Find where the given text appears and provide that cell's center as (x, y) coordinate. 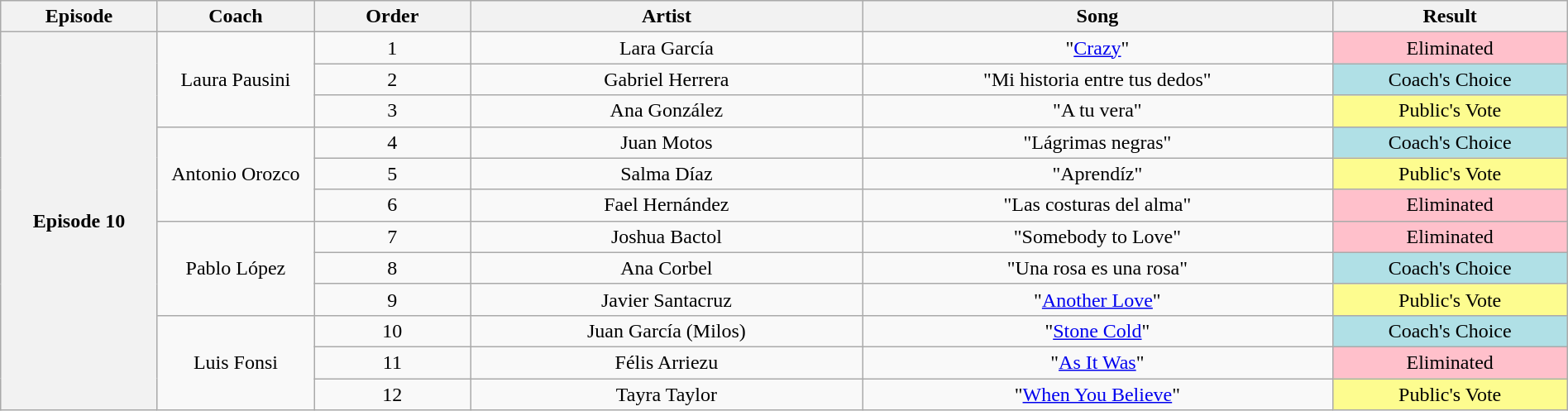
"Stone Cold" (1097, 331)
4 (392, 142)
12 (392, 394)
5 (392, 174)
Ana Corbel (667, 268)
1 (392, 48)
"Las costuras del alma" (1097, 205)
6 (392, 205)
Antonio Orozco (235, 174)
Luis Fonsi (235, 362)
Joshua Bactol (667, 237)
11 (392, 362)
10 (392, 331)
Pablo López (235, 268)
"Mi historia entre tus dedos" (1097, 79)
"When You Believe" (1097, 394)
Gabriel Herrera (667, 79)
Tayra Taylor (667, 394)
Félis Arriezu (667, 362)
8 (392, 268)
7 (392, 237)
Result (1450, 17)
Coach (235, 17)
Order (392, 17)
"Somebody to Love" (1097, 237)
Artist (667, 17)
"Aprendíz" (1097, 174)
2 (392, 79)
Juan García (Milos) (667, 331)
Fael Hernández (667, 205)
Episode (79, 17)
3 (392, 111)
"Another Love" (1097, 299)
"As It Was" (1097, 362)
"Una rosa es una rosa" (1097, 268)
"Lágrimas negras" (1097, 142)
Juan Motos (667, 142)
Ana González (667, 111)
Lara García (667, 48)
Salma Díaz (667, 174)
Episode 10 (79, 222)
Laura Pausini (235, 79)
"Crazy" (1097, 48)
Song (1097, 17)
Javier Santacruz (667, 299)
"A tu vera" (1097, 111)
9 (392, 299)
